Identify which cell holds the provided text, then report its (X, Y) central coordinate. 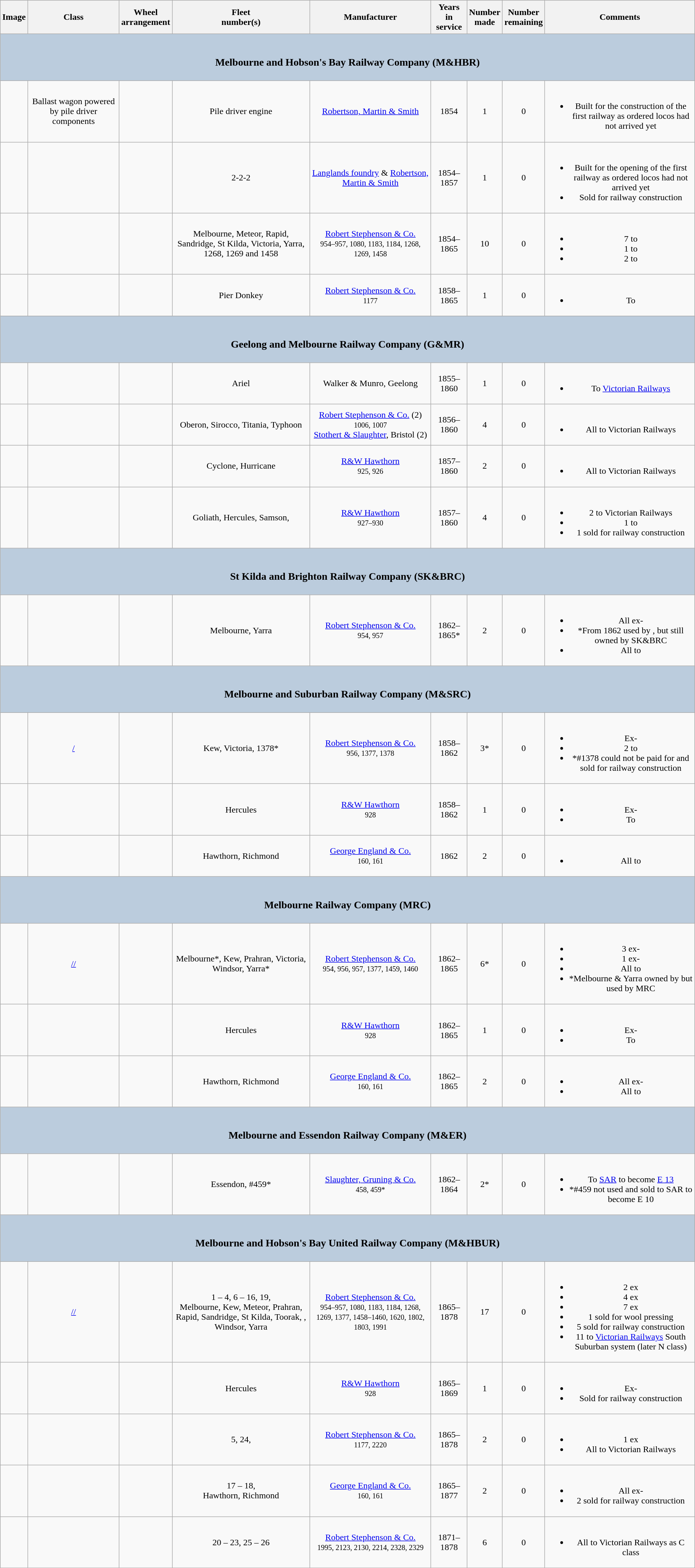
Robert Stephenson & Co. (2)1006, 1007Stothert & Slaughter, Bristol (2) (370, 425)
Numberremaining (523, 17)
R&W Hawthorn927–930 (370, 518)
Ariel (241, 383)
7 to 1 to 2 to (619, 243)
To SAR to become E 13*#459 not used and sold to SAR to become E 10 (619, 1184)
Ex-2 to *#1378 could not be paid for and sold for railway construction (619, 748)
Manufacturer (370, 17)
2* (485, 1184)
Ex-Sold for railway construction (619, 1388)
Goliath, Hercules, Samson, (241, 518)
2 ex 4 ex 7 ex 1 sold for wool pressing5 sold for railway construction11 to Victorian Railways South Suburban system (later N class) (619, 1312)
Robert Stephenson & Co.954–957, 1080, 1183, 1184, 1268, 1269, 1377, 1458–1460, 1620, 1802, 1803, 1991 (370, 1312)
1858–1865 (449, 295)
Slaughter, Gruning & Co.458, 459* (370, 1184)
17 – 18,Hawthorn, Richmond (241, 1491)
Robertson, Martin & Smith (370, 111)
6 (485, 1542)
3* (485, 748)
All to Victorian Railways as C class (619, 1542)
Image (14, 17)
Geelong and Melbourne Railway Company (G&MR) (347, 339)
Fleetnumber(s) (241, 17)
Class (74, 17)
St Kilda and Brighton Railway Company (SK&BRC) (347, 571)
Pile driver engine (241, 111)
5, 24, (241, 1439)
1854–1865 (449, 243)
All to (619, 856)
1854 (449, 111)
Cyclone, Hurricane (241, 466)
1 ex All to Victorian Railways (619, 1439)
All ex-All to (619, 1081)
Melbourne and Suburban Railway Company (M&SRC) (347, 689)
To (619, 295)
17 (485, 1312)
Robert Stephenson & Co.954–957, 1080, 1183, 1184, 1268, 1269, 1458 (370, 243)
Walker & Munro, Geelong (370, 383)
1854–1857 (449, 177)
Robert Stephenson & Co.1995, 2123, 2130, 2214, 2328, 2329 (370, 1542)
Built for the opening of the first railway as ordered locos had not arrived yetSold for railway construction (619, 177)
Melbourne and Essendon Railway Company (M&ER) (347, 1130)
Melbourne and Hobson's Bay United Railway Company (M&HBUR) (347, 1238)
1871–1878 (449, 1542)
Ballast wagon powered by pile driver components (74, 111)
2-2-2 (241, 177)
1862 (449, 856)
10 (485, 243)
Wheelarrangement (146, 17)
R&W Hawthorn925, 926 (370, 466)
Melbourne Railway Company (MRC) (347, 900)
Langlands foundry & Robertson, Martin & Smith (370, 177)
Pier Donkey (241, 295)
Comments (619, 17)
1865–1877 (449, 1491)
20 – 23, 25 – 26 (241, 1542)
Essendon, #459* (241, 1184)
1862–1865* (449, 630)
Robert Stephenson & Co.1177 (370, 295)
6* (485, 964)
1 – 4, 6 – 16, 19,Melbourne, Kew, Meteor, Prahran, Rapid, Sandridge, St Kilda, Toorak, , Windsor, Yarra (241, 1312)
All ex-2 sold for railway construction (619, 1491)
3 ex-1 ex-All to *Melbourne & Yarra owned by but used by MRC (619, 964)
Melbourne*, Kew, Prahran, Victoria, Windsor, Yarra* (241, 964)
All ex-*From 1862 used by , but still owned by SK&BRCAll to (619, 630)
Oberon, Sirocco, Titania, Typhoon (241, 425)
Robert Stephenson & Co.1177, 2220 (370, 1439)
Melbourne, Yarra (241, 630)
Robert Stephenson & Co.956, 1377, 1378 (370, 748)
Robert Stephenson & Co.954, 956, 957, 1377, 1459, 1460 (370, 964)
1856–1860 (449, 425)
Melbourne and Hobson's Bay Railway Company (M&HBR) (347, 57)
Numbermade (485, 17)
/ (74, 748)
2 to Victorian Railways1 to 1 sold for railway construction (619, 518)
Melbourne, Meteor, Rapid, Sandridge, St Kilda, Victoria, Yarra, 1268, 1269 and 1458 (241, 243)
1865–1869 (449, 1388)
To Victorian Railways (619, 383)
1855–1860 (449, 383)
1862–1864 (449, 1184)
Robert Stephenson & Co.954, 957 (370, 630)
Built for the construction of the first railway as ordered locos had not arrived yet (619, 111)
Yearsin service (449, 17)
Kew, Victoria, 1378* (241, 748)
